Find where the given text appears and provide that cell's center as (X, Y) coordinate. 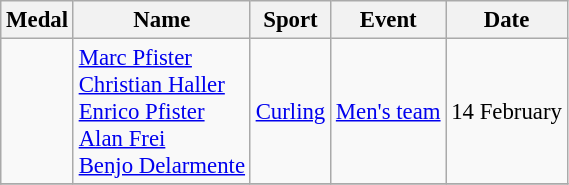
14 February (506, 112)
Men's team (388, 112)
Marc PfisterChristian HallerEnrico PfisterAlan FreiBenjo Delarmente (162, 112)
Medal (38, 20)
Date (506, 20)
Sport (290, 20)
Event (388, 20)
Curling (290, 112)
Name (162, 20)
